For the text-containing cell, return its midpoint in (x, y) coordinate format. 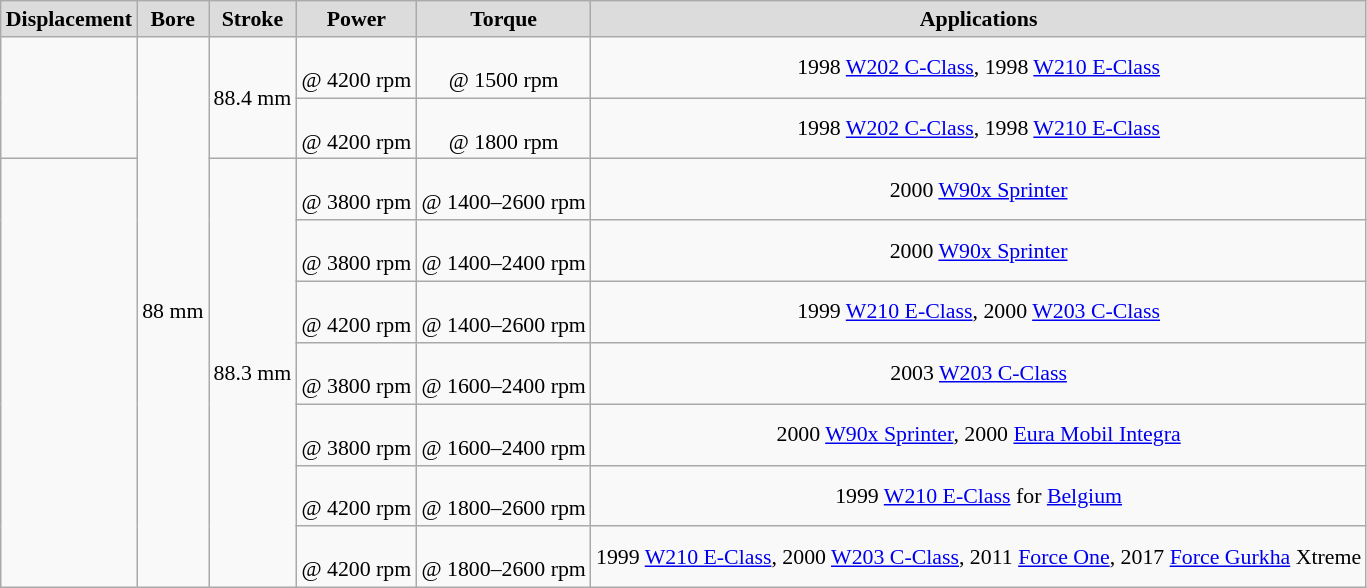
Power (356, 18)
@ 1500 rpm (504, 66)
Bore (172, 18)
88.4 mm (252, 97)
1999 W210 E-Class for Belgium (978, 496)
2003 W203 C-Class (978, 372)
Stroke (252, 18)
@ 1400–2400 rpm (504, 250)
2000 W90x Sprinter, 2000 Eura Mobil Integra (978, 434)
@ 1800 rpm (504, 128)
88.3 mm (252, 372)
1999 W210 E-Class, 2000 W203 C-Class, 2011 Force One, 2017 Force Gurkha Xtreme (978, 556)
Displacement (69, 18)
1999 W210 E-Class, 2000 W203 C-Class (978, 312)
Applications (978, 18)
88 mm (172, 312)
Torque (504, 18)
